Capture the cell that displays the provided text and extract its [x, y] central coordinate. 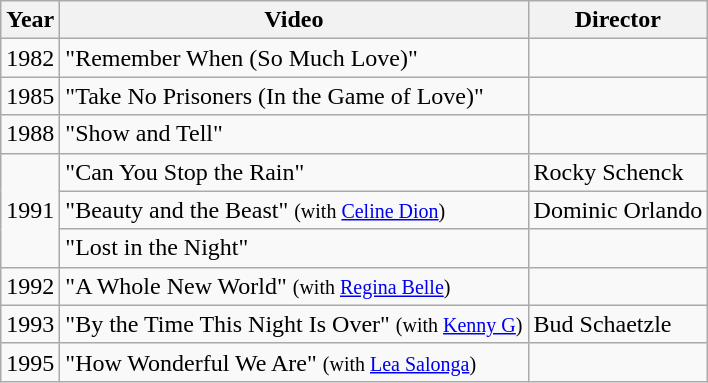
"Remember When (So Much Love)" [294, 58]
Dominic Orlando [618, 210]
"A Whole New World" (with Regina Belle) [294, 286]
1985 [30, 96]
"Lost in the Night" [294, 248]
1988 [30, 134]
1991 [30, 210]
Year [30, 20]
1993 [30, 324]
"Show and Tell" [294, 134]
"How Wonderful We Are" (with Lea Salonga) [294, 362]
"Take No Prisoners (In the Game of Love)" [294, 96]
"By the Time This Night Is Over" (with Kenny G) [294, 324]
Bud Schaetzle [618, 324]
"Can You Stop the Rain" [294, 172]
1982 [30, 58]
Video [294, 20]
"Beauty and the Beast" (with Celine Dion) [294, 210]
1995 [30, 362]
Rocky Schenck [618, 172]
1992 [30, 286]
Director [618, 20]
